Locate the cell with the specified text and output its [x, y] center coordinate. 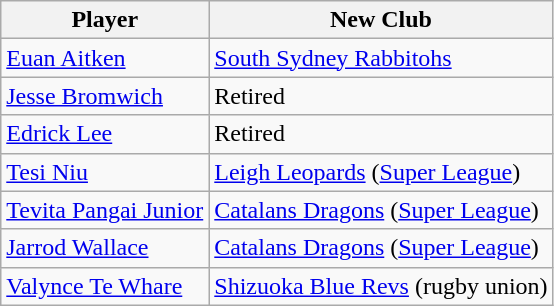
New Club [381, 20]
Euan Aitken [105, 58]
Tesi Niu [105, 172]
Edrick Lee [105, 134]
Jesse Bromwich [105, 96]
Jarrod Wallace [105, 248]
Tevita Pangai Junior [105, 210]
Shizuoka Blue Revs (rugby union) [381, 286]
Valynce Te Whare [105, 286]
Leigh Leopards (Super League) [381, 172]
Player [105, 20]
South Sydney Rabbitohs [381, 58]
